Determine the (X, Y) coordinate at the center of the cell enclosing the given text.  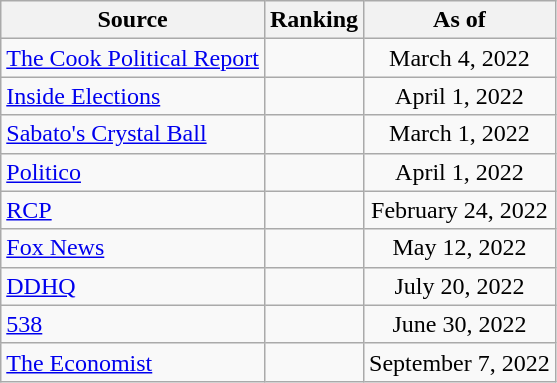
July 20, 2022 (460, 286)
March 4, 2022 (460, 58)
March 1, 2022 (460, 134)
Inside Elections (133, 96)
As of (460, 20)
Source (133, 20)
June 30, 2022 (460, 324)
Fox News (133, 248)
Ranking (314, 20)
The Cook Political Report (133, 58)
The Economist (133, 362)
May 12, 2022 (460, 248)
February 24, 2022 (460, 210)
DDHQ (133, 286)
Sabato's Crystal Ball (133, 134)
Politico (133, 172)
RCP (133, 210)
September 7, 2022 (460, 362)
538 (133, 324)
